Locate the cell with the specified text and output its [x, y] center coordinate. 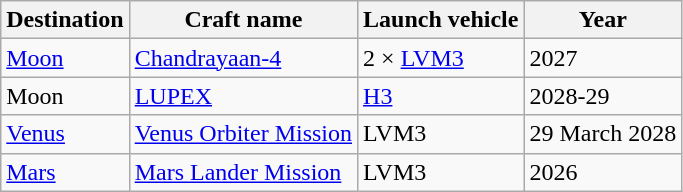
2027 [603, 58]
2026 [603, 172]
LUPEX [243, 96]
Craft name [243, 20]
Destination [65, 20]
Mars Lander Mission [243, 172]
Mars [65, 172]
Venus Orbiter Mission [243, 134]
2 × LVM3 [441, 58]
29 March 2028 [603, 134]
Year [603, 20]
H3 [441, 96]
Venus [65, 134]
Chandrayaan-4 [243, 58]
2028-29 [603, 96]
Launch vehicle [441, 20]
